Output the [x, y] coordinate of the center of the cell containing the given text.  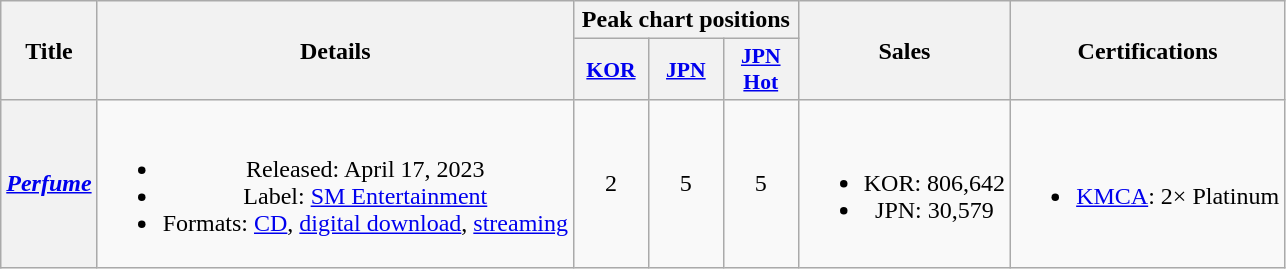
Peak chart positions [686, 20]
Released: April 17, 2023Label: SM EntertainmentFormats: CD, digital download, streaming [335, 184]
KMCA: 2× Platinum [1148, 184]
Perfume [49, 184]
KOR: 806,642JPN: 30,579 [904, 184]
JPN [686, 70]
KOR [610, 70]
Details [335, 50]
Certifications [1148, 50]
Sales [904, 50]
JPNHot [760, 70]
2 [610, 184]
Title [49, 50]
